Capture the cell that displays the provided text and extract its (x, y) central coordinate. 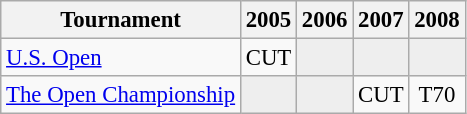
2008 (437, 20)
2006 (325, 20)
U.S. Open (121, 58)
Tournament (121, 20)
The Open Championship (121, 95)
T70 (437, 95)
2007 (381, 20)
2005 (268, 20)
